From the cell containing the given text, extract its center point as [x, y] coordinate. 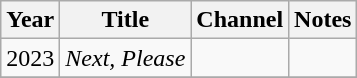
Channel [240, 20]
Title [126, 20]
Next, Please [126, 58]
Year [30, 20]
2023 [30, 58]
Notes [323, 20]
